Return [x, y] of the center of cell containing provided text 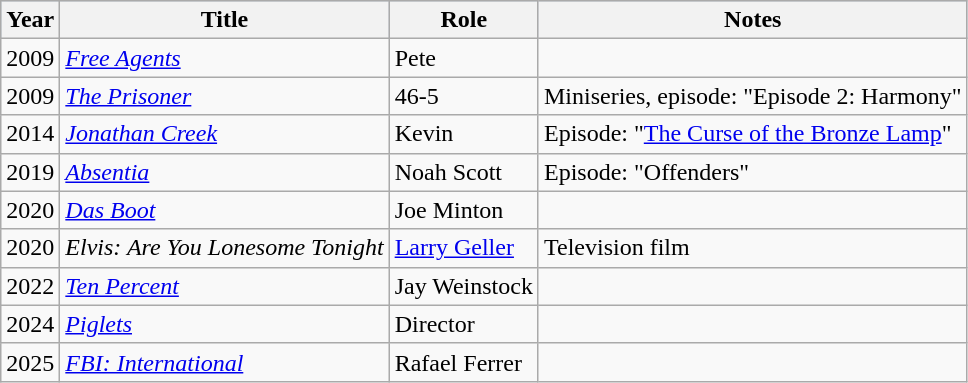
Television film [752, 248]
46-5 [464, 96]
Larry Geller [464, 248]
2019 [30, 172]
Year [30, 20]
Title [224, 20]
Episode: "The Curse of the Bronze Lamp" [752, 134]
2022 [30, 286]
Role [464, 20]
2025 [30, 362]
Notes [752, 20]
Pete [464, 58]
Rafael Ferrer [464, 362]
Kevin [464, 134]
Miniseries, episode: "Episode 2: Harmony" [752, 96]
Free Agents [224, 58]
Jay Weinstock [464, 286]
Director [464, 324]
The Prisoner [224, 96]
Absentia [224, 172]
2014 [30, 134]
Ten Percent [224, 286]
Das Boot [224, 210]
Noah Scott [464, 172]
Elvis: Are You Lonesome Tonight [224, 248]
Jonathan Creek [224, 134]
Episode: "Offenders" [752, 172]
FBI: International [224, 362]
Piglets [224, 324]
Joe Minton [464, 210]
2024 [30, 324]
